Scan for the cell matching the given text and deliver its (X, Y) coordinate at center. 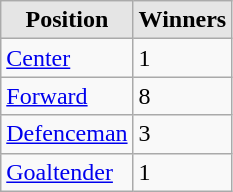
Goaltender (67, 172)
Winners (182, 20)
Defenceman (67, 134)
Center (67, 58)
Position (67, 20)
3 (182, 134)
Forward (67, 96)
8 (182, 96)
